Scan for the cell matching the given text and deliver its [x, y] coordinate at center. 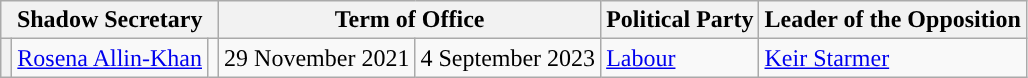
Leader of the Opposition [892, 20]
Shadow Secretary [110, 20]
Labour [680, 58]
29 November 2021 [317, 58]
Political Party [680, 20]
Keir Starmer [892, 58]
4 September 2023 [508, 58]
Rosena Allin-Khan [110, 58]
Term of Office [410, 20]
